Locate the cell with the specified text and output its [X, Y] center coordinate. 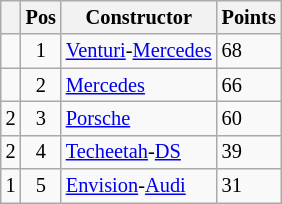
4 [41, 152]
Pos [41, 17]
Constructor [139, 17]
3 [41, 118]
39 [249, 152]
Techeetah-DS [139, 152]
31 [249, 186]
60 [249, 118]
Envision-Audi [139, 186]
Points [249, 17]
Mercedes [139, 85]
Venturi-Mercedes [139, 51]
68 [249, 51]
Porsche [139, 118]
66 [249, 85]
5 [41, 186]
